For the text-containing cell, return its midpoint in (X, Y) coordinate format. 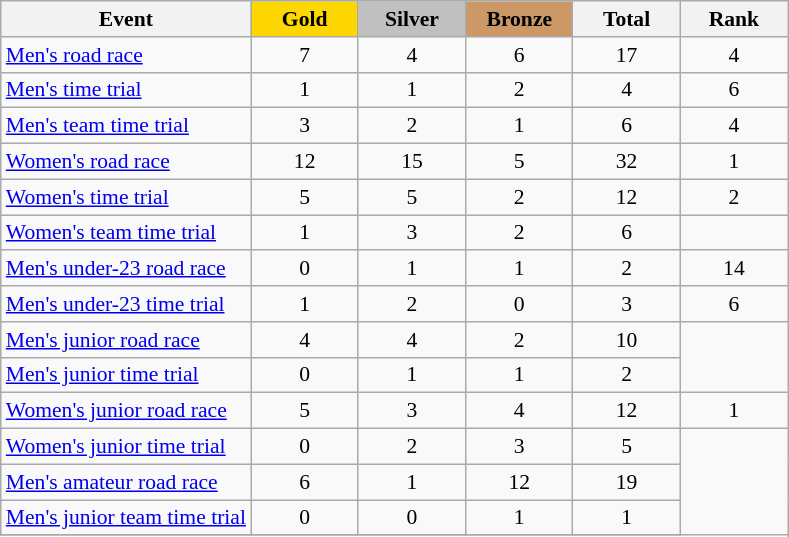
Women's junior time trial (126, 447)
Women's road race (126, 162)
Women's time trial (126, 197)
Men's time trial (126, 90)
32 (626, 162)
15 (412, 162)
17 (626, 55)
Men's junior time trial (126, 375)
Event (126, 19)
7 (304, 55)
Silver (412, 19)
Rank (734, 19)
14 (734, 269)
Men's under-23 road race (126, 269)
Men's junior road race (126, 340)
Women's team time trial (126, 233)
Men's team time trial (126, 126)
19 (626, 482)
Men's road race (126, 55)
Men's junior team time trial (126, 518)
Gold (304, 19)
Bronze (520, 19)
Men's amateur road race (126, 482)
Men's under-23 time trial (126, 304)
Total (626, 19)
10 (626, 340)
Women's junior road race (126, 411)
